Scan for the cell matching the given text and deliver its (x, y) coordinate at center. 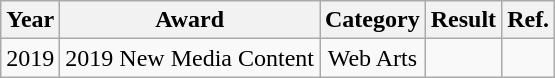
Category (373, 20)
2019 (30, 58)
2019 New Media Content (190, 58)
Result (463, 20)
Web Arts (373, 58)
Award (190, 20)
Ref. (528, 20)
Year (30, 20)
